From the cell containing the given text, extract its center point as [X, Y] coordinate. 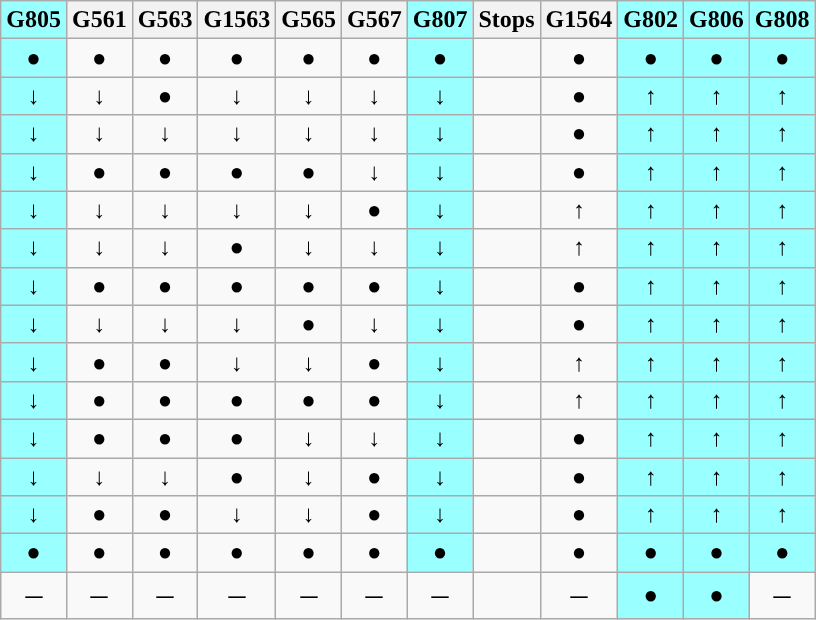
G807 [440, 20]
G1563 [237, 20]
G567 [374, 20]
G806 [717, 20]
G1564 [579, 20]
G563 [165, 20]
G565 [309, 20]
G802 [651, 20]
Stops [506, 20]
G808 [782, 20]
G561 [99, 20]
G805 [34, 20]
